Return (X, Y) of the center of cell containing provided text 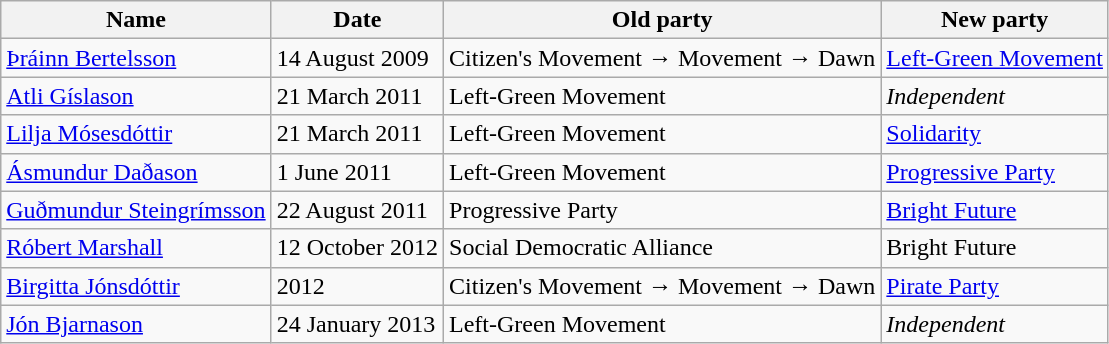
Atli Gíslason (136, 96)
Ásmundur Daðason (136, 172)
22 August 2011 (357, 210)
New party (995, 20)
Þráinn Bertelsson (136, 58)
Old party (662, 20)
14 August 2009 (357, 58)
Solidarity (995, 134)
24 January 2013 (357, 324)
Name (136, 20)
Social Democratic Alliance (662, 248)
2012 (357, 286)
Birgitta Jónsdóttir (136, 286)
Guðmundur Steingrímsson (136, 210)
Róbert Marshall (136, 248)
12 October 2012 (357, 248)
Lilja Mósesdóttir (136, 134)
Date (357, 20)
Pirate Party (995, 286)
1 June 2011 (357, 172)
Jón Bjarnason (136, 324)
